Identify which cell holds the provided text, then report its (X, Y) central coordinate. 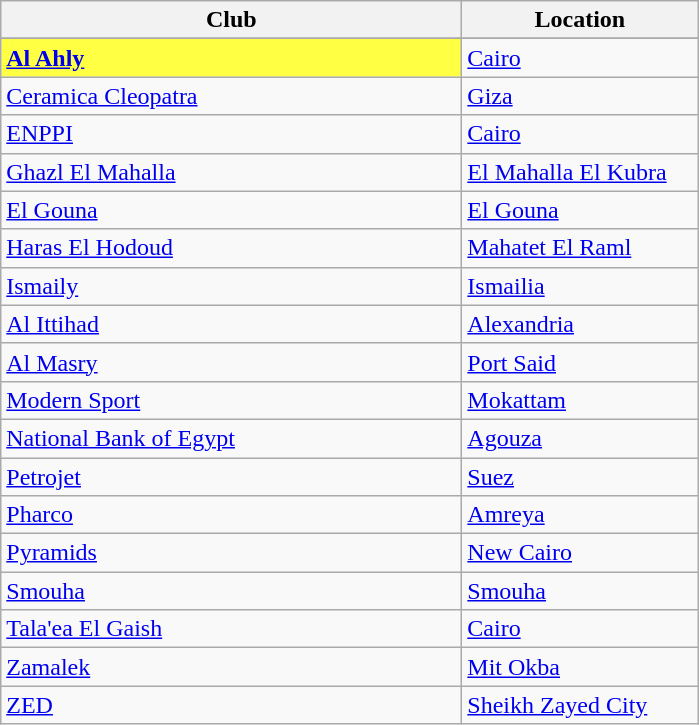
Al Ahly (232, 58)
Ceramica Cleopatra (232, 96)
Al Masry (232, 362)
Suez (580, 477)
Tala'ea El Gaish (232, 629)
Al Ittihad (232, 324)
ZED (232, 705)
Pharco (232, 515)
Modern Sport (232, 400)
Club (232, 20)
Haras El Hodoud (232, 248)
Pyramids (232, 553)
New Cairo (580, 553)
Ismaily (232, 286)
El Mahalla El Kubra (580, 172)
Giza (580, 96)
Location (580, 20)
Amreya (580, 515)
Zamalek (232, 667)
Sheikh Zayed City (580, 705)
Ghazl El Mahalla (232, 172)
Mokattam (580, 400)
Mahatet El Raml (580, 248)
Petrojet (232, 477)
Alexandria (580, 324)
Agouza (580, 438)
National Bank of Egypt (232, 438)
Ismailia (580, 286)
ENPPI (232, 134)
Port Said (580, 362)
Mit Okba (580, 667)
